Scan for the cell matching the given text and deliver its (x, y) coordinate at center. 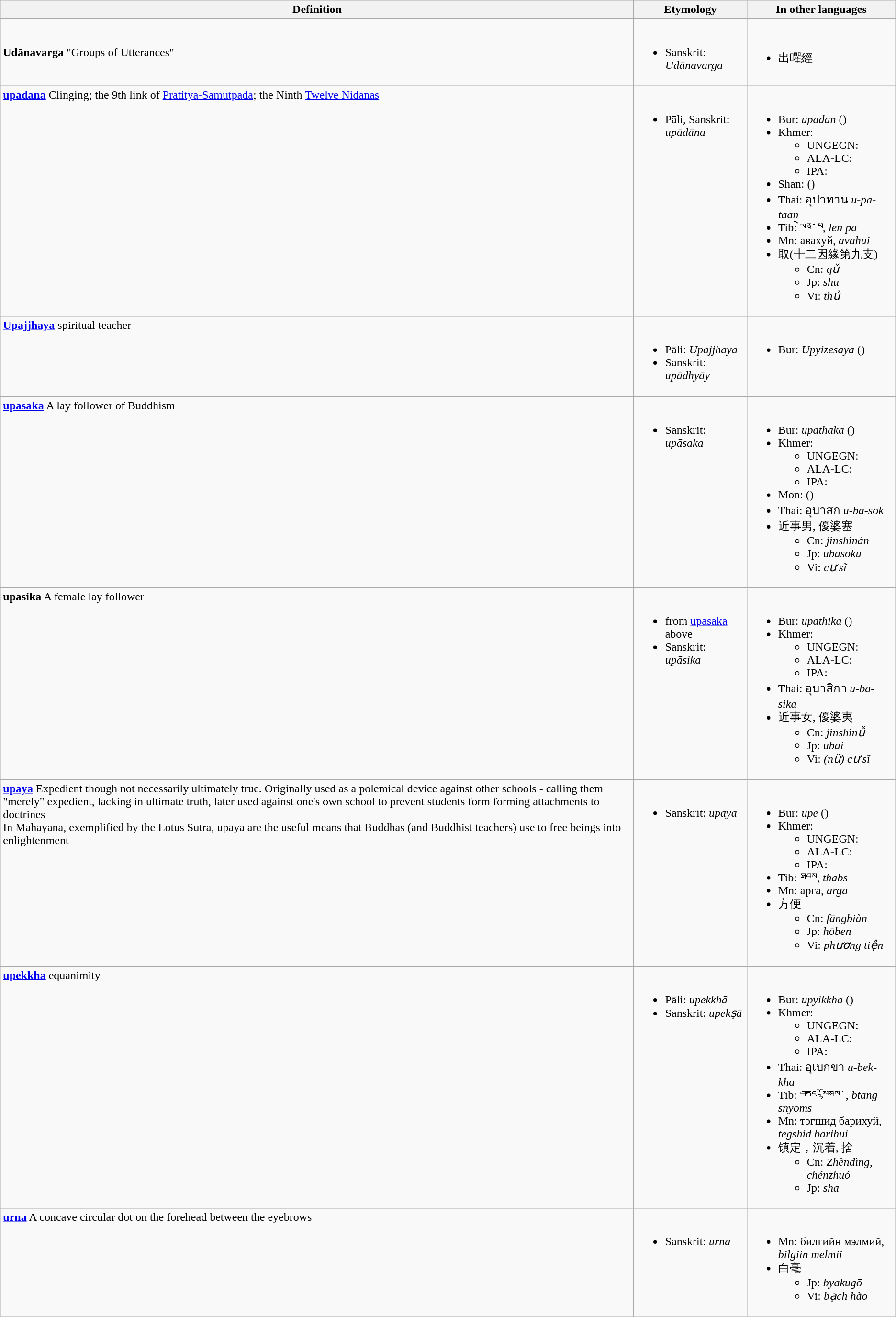
In other languages (821, 10)
Bur: upadan ()Khmer: UNGEGN: ALA-LC: IPA: Shan: ()Thai: อุปาทาน u-pa-taanTib: ལེན་པ, len paMn: авахуй, avahui取(十二因緣第九支)Cn: qǔJp: shuVi: thủ (821, 201)
urna A concave circular dot on the forehead between the eyebrows (317, 1263)
Mn: билгийн мэлмий, bilgiin melmii白毫Jp: byakugōVi: bạch hào (821, 1263)
Sanskrit: upāsaka (690, 492)
upekkha equanimity (317, 1087)
upasika A female lay follower (317, 684)
Bur: upe ()Khmer: UNGEGN: ALA-LC: IPA: Tib: ཐབས, thabsMn: арга, arga方便Cn: fāngbiànJp: hōbenVi: phương tiện (821, 873)
Sanskrit: Udānavarga (690, 52)
Pāli, Sanskrit: upādāna (690, 201)
Pāli: upekkhāSanskrit: upekṣā (690, 1087)
Bur: upathaka ()Khmer: UNGEGN: ALA-LC: IPA: Mon: ()Thai: อุบาสก u-ba-sok近事男, 優婆塞Cn: jìnshìnánJp: ubasokuVi: cư sĩ (821, 492)
Definition (317, 10)
Bur: upathika ()Khmer: UNGEGN: ALA-LC: IPA: Thai: อุบาสิกา u-ba-sika近事女, 優婆夷Cn: jìnshìnǚJp: ubaiVi: (nữ) cư sĩ (821, 684)
Etymology (690, 10)
Upajjhaya spiritual teacher (317, 356)
Sanskrit: urna (690, 1263)
upadana Clinging; the 9th link of Pratitya-Samutpada; the Ninth Twelve Nidanas (317, 201)
upasaka A lay follower of Buddhism (317, 492)
from upasaka aboveSanskrit: upāsika (690, 684)
Bur: Upyizesaya () (821, 356)
Pāli: UpajjhayaSanskrit: upādhyāy (690, 356)
Sanskrit: upāya (690, 873)
出㬬經 (821, 52)
Udānavarga "Groups of Utterances" (317, 52)
